Pinpoint the cell where the given text exists, returning its (x, y) midpoint coordinate. 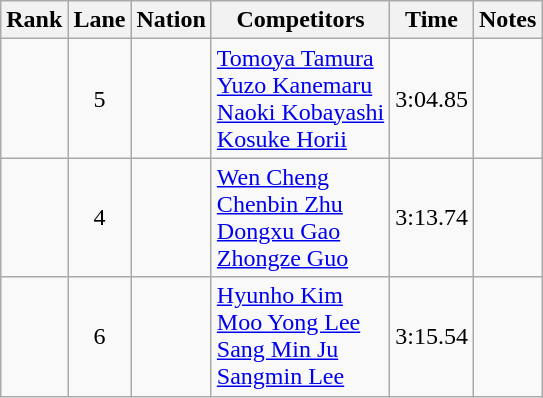
Nation (171, 20)
3:13.74 (432, 218)
Tomoya TamuraYuzo KanemaruNaoki KobayashiKosuke Horii (300, 98)
3:04.85 (432, 98)
Competitors (300, 20)
4 (100, 218)
5 (100, 98)
Lane (100, 20)
Hyunho KimMoo Yong LeeSang Min JuSangmin Lee (300, 336)
Notes (507, 20)
Time (432, 20)
6 (100, 336)
Rank (34, 20)
Wen ChengChenbin ZhuDongxu GaoZhongze Guo (300, 218)
3:15.54 (432, 336)
